Identify which cell holds the provided text, then report its [x, y] central coordinate. 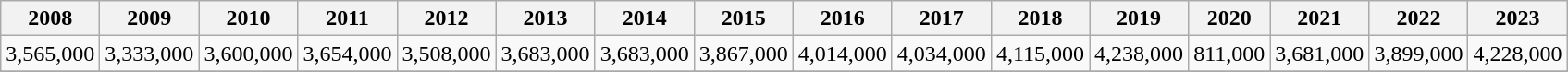
3,333,000 [150, 54]
3,565,000 [50, 54]
2021 [1319, 18]
3,654,000 [348, 54]
4,228,000 [1517, 54]
3,899,000 [1419, 54]
2009 [150, 18]
2013 [546, 18]
2022 [1419, 18]
2011 [348, 18]
4,034,000 [942, 54]
3,508,000 [446, 54]
3,681,000 [1319, 54]
2010 [248, 18]
2014 [644, 18]
3,867,000 [744, 54]
3,600,000 [248, 54]
811,000 [1229, 54]
4,115,000 [1040, 54]
2008 [50, 18]
2016 [842, 18]
2019 [1140, 18]
4,014,000 [842, 54]
2017 [942, 18]
2023 [1517, 18]
2020 [1229, 18]
2012 [446, 18]
4,238,000 [1140, 54]
2015 [744, 18]
2018 [1040, 18]
